Detect which cell encompasses the target text, then output its [X, Y] center coordinate. 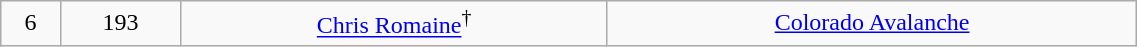
193 [120, 24]
Chris Romaine† [394, 24]
Colorado Avalanche [872, 24]
6 [30, 24]
